Determine the [X, Y] coordinate at the center of the cell enclosing the given text.  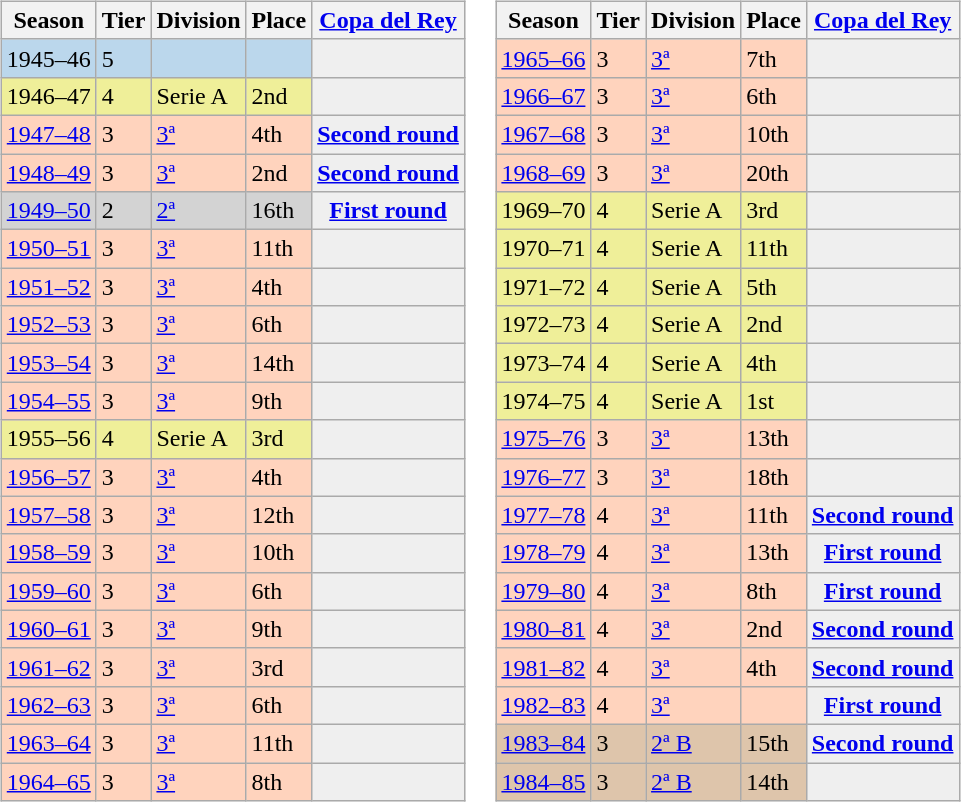
1947–48 [48, 134]
1978–79 [544, 553]
1966–67 [544, 96]
1960–61 [48, 629]
1971–72 [544, 287]
1956–57 [48, 477]
1973–74 [544, 363]
1981–82 [544, 667]
15th [774, 743]
2 [124, 211]
1957–58 [48, 515]
1959–60 [48, 591]
1969–70 [544, 211]
1963–64 [48, 743]
1977–78 [544, 515]
1951–52 [48, 287]
1961–62 [48, 667]
1945–46 [48, 58]
1955–56 [48, 439]
1975–76 [544, 439]
1st [774, 401]
1979–80 [544, 591]
12th [279, 515]
1970–71 [544, 249]
1976–77 [544, 477]
1967–68 [544, 134]
1983–84 [544, 743]
7th [774, 58]
1980–81 [544, 629]
1974–75 [544, 401]
1948–49 [48, 173]
20th [774, 173]
1958–59 [48, 553]
5th [774, 287]
1972–73 [544, 325]
1962–63 [48, 705]
1953–54 [48, 363]
1965–66 [544, 58]
16th [279, 211]
1949–50 [48, 211]
18th [774, 477]
1964–65 [48, 781]
1982–83 [544, 705]
1968–69 [544, 173]
1984–85 [544, 781]
1952–53 [48, 325]
1946–47 [48, 96]
2ª [198, 211]
5 [124, 58]
1954–55 [48, 401]
1950–51 [48, 249]
